Return [x, y] of the center of cell containing provided text 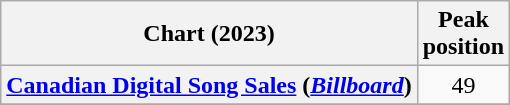
Peakposition [463, 34]
Canadian Digital Song Sales (Billboard) [209, 85]
49 [463, 85]
Chart (2023) [209, 34]
